Find where the given text appears and provide that cell's center as (X, Y) coordinate. 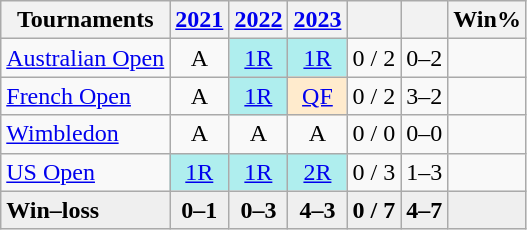
2023 (318, 20)
0 / 3 (374, 172)
0–3 (258, 210)
Tournaments (86, 20)
2022 (258, 20)
0–1 (200, 210)
Win% (488, 20)
0 / 0 (374, 134)
Wimbledon (86, 134)
0–2 (424, 58)
1–3 (424, 172)
3–2 (424, 96)
4–7 (424, 210)
Australian Open (86, 58)
French Open (86, 96)
0 / 7 (374, 210)
2R (318, 172)
2021 (200, 20)
Win–loss (86, 210)
4–3 (318, 210)
0–0 (424, 134)
US Open (86, 172)
QF (318, 96)
